Output the (X, Y) coordinate of the center of the cell containing the given text.  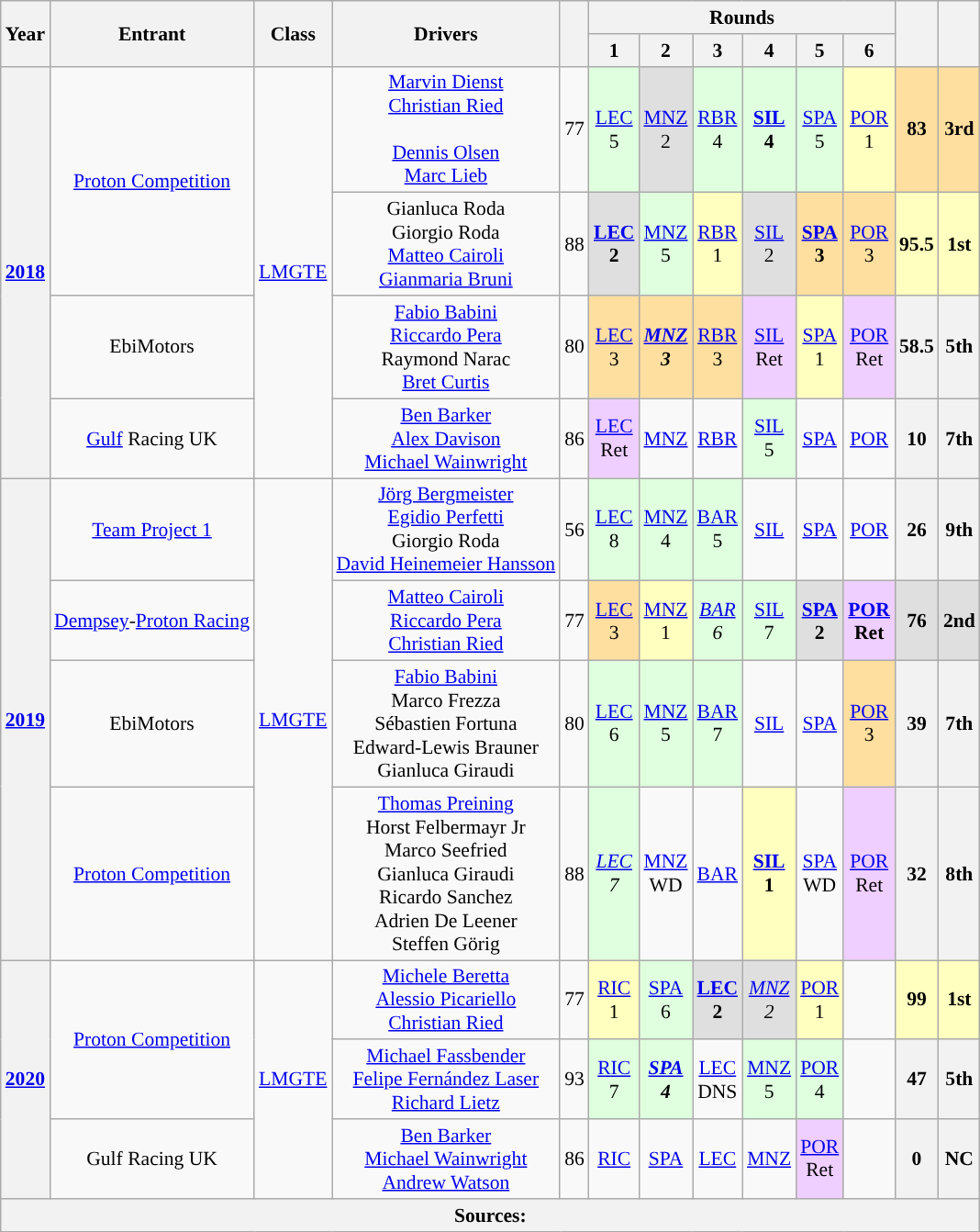
BAR5 (718, 530)
Michele Beretta Alessio Picariello Christian Ried (446, 1001)
SPA4 (665, 1080)
RBR (718, 439)
99 (917, 1001)
MNZ3 (665, 347)
5 (819, 50)
Thomas Preining Horst Felbermayr Jr Marco Seefried Gianluca Giraudi Ricardo Sanchez Adrien De Leener Steffen Görig (446, 874)
Class (293, 33)
LECRet (615, 439)
47 (917, 1080)
95.5 (917, 244)
Ben Barker Michael Wainwright Andrew Watson (446, 1159)
SIL5 (769, 439)
Michael Fassbender Felipe Fernández Laser Richard Lietz (446, 1080)
BAR6 (718, 621)
10 (917, 439)
Dempsey-Proton Racing (152, 621)
83 (917, 129)
2019 (26, 720)
LEC6 (615, 724)
39 (917, 724)
93 (574, 1080)
3 (718, 50)
RIC1 (615, 1001)
2018 (26, 272)
LECDNS (718, 1080)
4 (769, 50)
56 (574, 530)
NC (960, 1159)
SPA6 (665, 1001)
SPAWD (819, 874)
9th (960, 530)
Marvin Dienst Christian Ried Dennis Olsen Marc Lieb (446, 129)
BAR (718, 874)
MNZ4 (665, 530)
Fabio Babini Riccardo Pera Raymond Narac Bret Curtis (446, 347)
Entrant (152, 33)
LEC8 (615, 530)
Team Project 1 (152, 530)
Gianluca Roda Giorgio Roda Matteo Cairoli Gianmaria Bruni (446, 244)
2 (665, 50)
SPA3 (819, 244)
58.5 (917, 347)
RIC7 (615, 1080)
Ben Barker Alex Davison Michael Wainwright (446, 439)
Year (26, 33)
Matteo Cairoli Riccardo Pera Christian Ried (446, 621)
SPA2 (819, 621)
LEC (718, 1159)
Jörg Bergmeister Egidio Perfetti Giorgio Roda David Heinemeier Hansson (446, 530)
32 (917, 874)
1 (615, 50)
76 (917, 621)
SPA1 (819, 347)
RIC (615, 1159)
RBR4 (718, 129)
SIL4 (769, 129)
Sources: (490, 1215)
RBR1 (718, 244)
LEC7 (615, 874)
3rd (960, 129)
MNZ1 (665, 621)
2020 (26, 1080)
0 (917, 1159)
MNZWD (665, 874)
SIL7 (769, 621)
26 (917, 530)
SIL1 (769, 874)
RBR3 (718, 347)
8th (960, 874)
SPA5 (819, 129)
Drivers (446, 33)
LEC5 (615, 129)
Fabio Babini Marco Frezza Sébastien Fortuna Edward-Lewis Brauner Gianluca Giraudi (446, 724)
Rounds (741, 17)
BAR7 (718, 724)
SIL2 (769, 244)
POR4 (819, 1080)
SILRet (769, 347)
2nd (960, 621)
6 (869, 50)
